Provide the (x, y) coordinate of the cell's center where the given text is located.  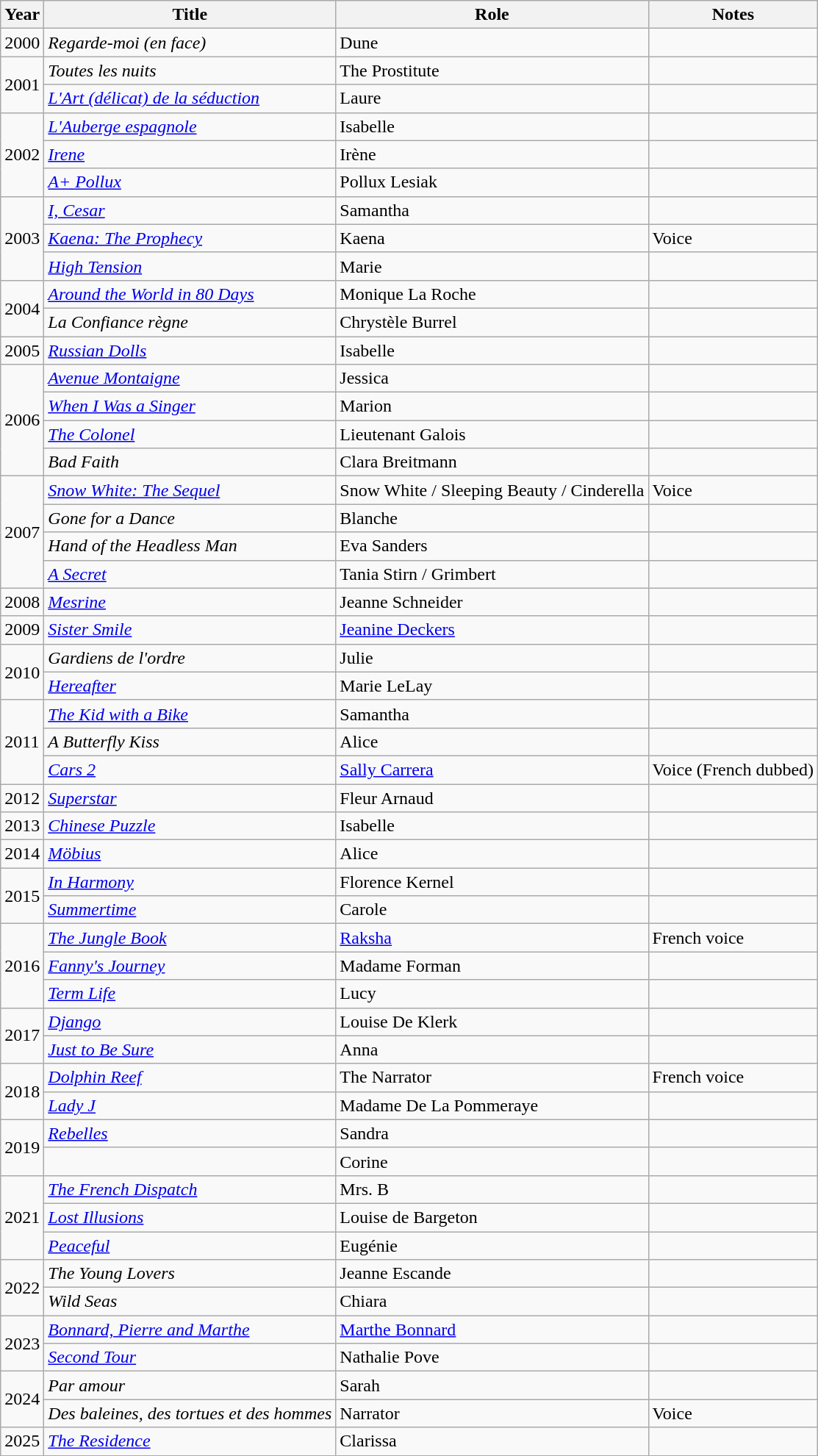
2025 (22, 1441)
Cars 2 (190, 770)
When I Was a Singer (190, 406)
2000 (22, 43)
Monique La Roche (492, 294)
2001 (22, 85)
Role (492, 15)
Chinese Puzzle (190, 826)
Clara Breitmann (492, 462)
Jeanine Deckers (492, 630)
Lost Illusions (190, 1217)
Louise de Bargeton (492, 1217)
Narrator (492, 1413)
Summertime (190, 910)
I, Cesar (190, 210)
L'Art (délicat) de la séduction (190, 98)
Marie (492, 266)
Voice (French dubbed) (733, 770)
Fleur Arnaud (492, 797)
Jeanne Escande (492, 1274)
Year (22, 15)
Rebelles (190, 1133)
Tania Stirn / Grimbert (492, 574)
Par amour (190, 1385)
2013 (22, 826)
2010 (22, 672)
The Kid with a Bike (190, 714)
Anna (492, 1050)
Jessica (492, 379)
The Narrator (492, 1077)
2008 (22, 602)
Hereafter (190, 686)
Snow White / Sleeping Beauty / Cinderella (492, 490)
Des baleines, des tortues et des hommes (190, 1413)
Dolphin Reef (190, 1077)
Bad Faith (190, 462)
Madame De La Pommeraye (492, 1105)
Sarah (492, 1385)
The French Dispatch (190, 1189)
Sandra (492, 1133)
Sister Smile (190, 630)
The Prostitute (492, 71)
A Secret (190, 574)
2024 (22, 1399)
Raksha (492, 938)
2019 (22, 1147)
2004 (22, 308)
Peaceful (190, 1246)
2003 (22, 238)
Just to Be Sure (190, 1050)
Louise De Klerk (492, 1022)
Toutes les nuits (190, 71)
Florence Kernel (492, 882)
Marion (492, 406)
Lieutenant Galois (492, 434)
Second Tour (190, 1358)
A+ Pollux (190, 182)
Around the World in 80 Days (190, 294)
2005 (22, 351)
Kaena (492, 238)
La Confiance règne (190, 322)
2016 (22, 966)
Snow White: The Sequel (190, 490)
Term Life (190, 994)
Sally Carrera (492, 770)
Avenue Montaigne (190, 379)
2011 (22, 742)
Dune (492, 43)
Hand of the Headless Man (190, 546)
Gardiens de l'ordre (190, 658)
Kaena: The Prophecy (190, 238)
Irène (492, 154)
The Young Lovers (190, 1274)
Chiara (492, 1302)
Mesrine (190, 602)
Django (190, 1022)
Julie (492, 658)
Title (190, 15)
2014 (22, 854)
Pollux Lesiak (492, 182)
Russian Dolls (190, 351)
Eugénie (492, 1246)
A Butterfly Kiss (190, 742)
High Tension (190, 266)
2002 (22, 154)
Marie LeLay (492, 686)
Carole (492, 910)
Irene (190, 154)
Möbius (190, 854)
2009 (22, 630)
2006 (22, 420)
The Colonel (190, 434)
2018 (22, 1091)
Laure (492, 98)
Mrs. B (492, 1189)
Chrystèle Burrel (492, 322)
Nathalie Pove (492, 1358)
Gone for a Dance (190, 518)
Superstar (190, 797)
Notes (733, 15)
2007 (22, 532)
The Jungle Book (190, 938)
Wild Seas (190, 1302)
Lucy (492, 994)
Marthe Bonnard (492, 1330)
Clarissa (492, 1441)
2021 (22, 1217)
Jeanne Schneider (492, 602)
Regarde-moi (en face) (190, 43)
Corine (492, 1161)
L'Auberge espagnole (190, 126)
2012 (22, 797)
Fanny's Journey (190, 966)
2017 (22, 1036)
Blanche (492, 518)
2022 (22, 1288)
Bonnard, Pierre and Marthe (190, 1330)
In Harmony (190, 882)
2023 (22, 1344)
Lady J (190, 1105)
Madame Forman (492, 966)
Eva Sanders (492, 546)
2015 (22, 896)
The Residence (190, 1441)
